Detect which cell encompasses the target text, then output its (X, Y) center coordinate. 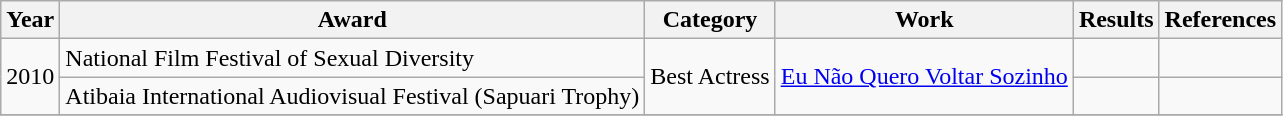
Results (1116, 20)
References (1220, 20)
Category (710, 20)
Year (30, 20)
2010 (30, 77)
Atibaia International Audiovisual Festival (Sapuari Trophy) (352, 96)
Work (924, 20)
Award (352, 20)
Best Actress (710, 77)
National Film Festival of Sexual Diversity (352, 58)
Eu Não Quero Voltar Sozinho (924, 77)
